Find where the given text appears and provide that cell's center as (X, Y) coordinate. 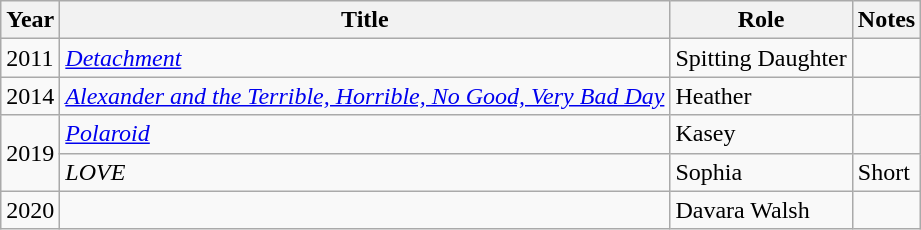
Alexander and the Terrible, Horrible, No Good, Very Bad Day (365, 96)
Notes (886, 20)
2014 (30, 96)
Year (30, 20)
Title (365, 20)
Davara Walsh (761, 210)
2020 (30, 210)
2011 (30, 58)
Kasey (761, 134)
Role (761, 20)
Short (886, 172)
Detachment (365, 58)
Heather (761, 96)
Polaroid (365, 134)
LOVE (365, 172)
Spitting Daughter (761, 58)
Sophia (761, 172)
2019 (30, 153)
